Search for the cell housing the specified text and yield its [X, Y] center coordinate. 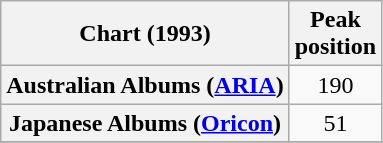
Australian Albums (ARIA) [145, 85]
Peakposition [335, 34]
190 [335, 85]
Chart (1993) [145, 34]
Japanese Albums (Oricon) [145, 123]
51 [335, 123]
